Detect which cell encompasses the target text, then output its [x, y] center coordinate. 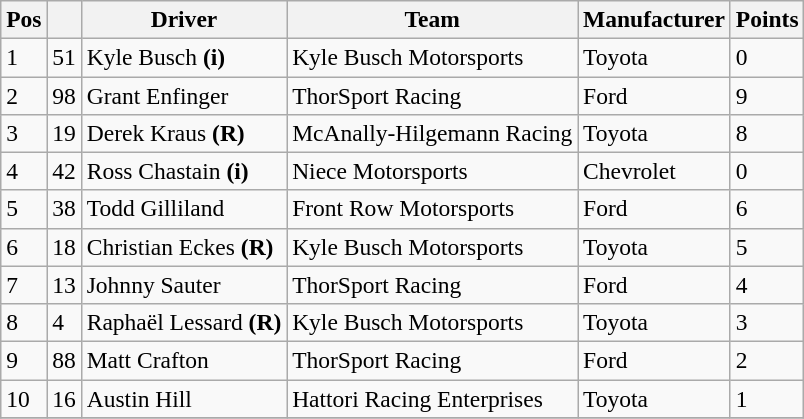
Ross Chastain (i) [184, 171]
98 [64, 95]
Pos [24, 19]
Chevrolet [654, 171]
7 [24, 285]
42 [64, 171]
51 [64, 57]
Matt Crafton [184, 360]
10 [24, 398]
Team [432, 19]
Manufacturer [654, 19]
Johnny Sauter [184, 285]
38 [64, 209]
Driver [184, 19]
Niece Motorsports [432, 171]
Raphaël Lessard (R) [184, 322]
Hattori Racing Enterprises [432, 398]
Front Row Motorsports [432, 209]
Todd Gilliland [184, 209]
16 [64, 398]
Austin Hill [184, 398]
Kyle Busch (i) [184, 57]
McAnally-Hilgemann Racing [432, 133]
Grant Enfinger [184, 95]
18 [64, 247]
Points [767, 19]
19 [64, 133]
88 [64, 360]
Derek Kraus (R) [184, 133]
13 [64, 285]
Christian Eckes (R) [184, 247]
